Return [X, Y] of the center of cell containing provided text 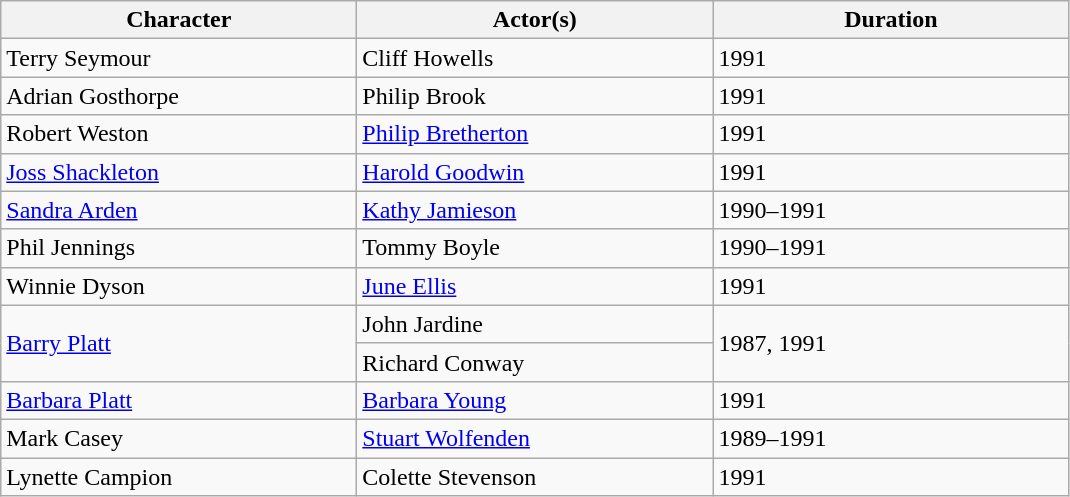
Adrian Gosthorpe [179, 96]
Sandra Arden [179, 210]
Robert Weston [179, 134]
Actor(s) [535, 20]
Richard Conway [535, 362]
Mark Casey [179, 438]
Philip Bretherton [535, 134]
Phil Jennings [179, 248]
Barbara Young [535, 400]
Terry Seymour [179, 58]
Stuart Wolfenden [535, 438]
Cliff Howells [535, 58]
Duration [891, 20]
Barbara Platt [179, 400]
1987, 1991 [891, 343]
Kathy Jamieson [535, 210]
Character [179, 20]
Lynette Campion [179, 477]
Barry Platt [179, 343]
Philip Brook [535, 96]
June Ellis [535, 286]
Tommy Boyle [535, 248]
Winnie Dyson [179, 286]
Colette Stevenson [535, 477]
John Jardine [535, 324]
Joss Shackleton [179, 172]
1989–1991 [891, 438]
Harold Goodwin [535, 172]
